Search for the cell housing the specified text and yield its (x, y) center coordinate. 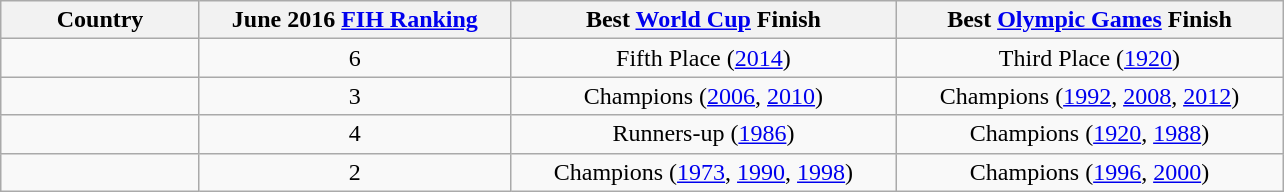
Champions (2006, 2010) (703, 96)
3 (354, 96)
June 2016 FIH Ranking (354, 20)
Champions (1920, 1988) (1089, 134)
Third Place (1920) (1089, 58)
Best World Cup Finish (703, 20)
Fifth Place (2014) (703, 58)
Runners-up (1986) (703, 134)
Champions (1992, 2008, 2012) (1089, 96)
Champions (1973, 1990, 1998) (703, 172)
Country (100, 20)
Best Olympic Games Finish (1089, 20)
6 (354, 58)
4 (354, 134)
Champions (1996, 2000) (1089, 172)
2 (354, 172)
